For the text-containing cell, return its midpoint in (X, Y) coordinate format. 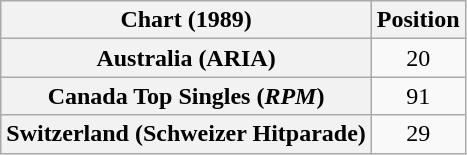
20 (418, 58)
91 (418, 96)
Canada Top Singles (RPM) (186, 96)
Australia (ARIA) (186, 58)
Chart (1989) (186, 20)
Switzerland (Schweizer Hitparade) (186, 134)
Position (418, 20)
29 (418, 134)
